Return the (X, Y) coordinate for the center point of the cell that contains the specified text.  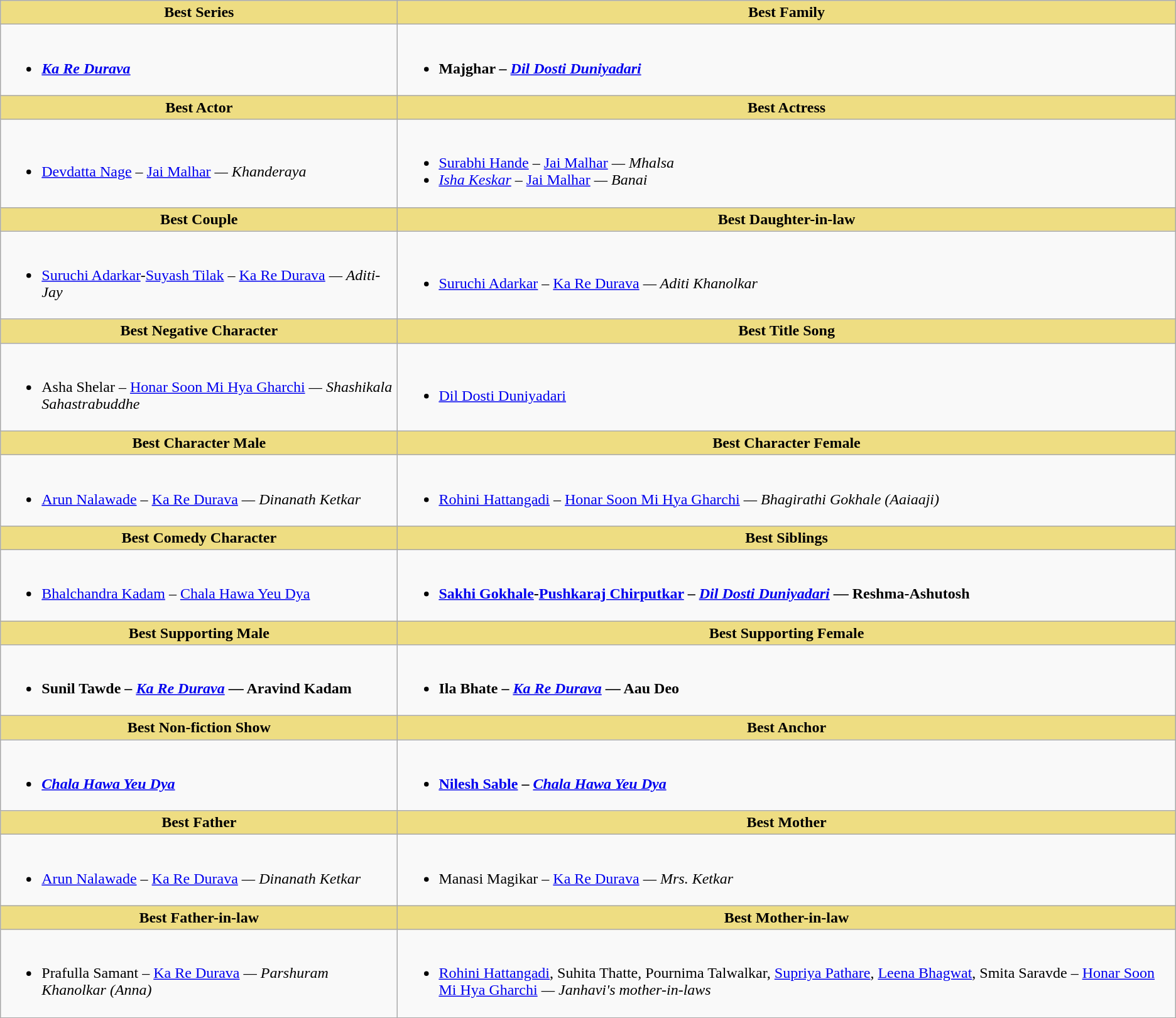
Best Siblings (787, 538)
Best Title Song (787, 331)
Best Series (199, 13)
Best Comedy Character (199, 538)
Suruchi Adarkar – Ka Re Durava — Aditi Khanolkar (787, 275)
Sakhi Gokhale-Pushkaraj Chirputkar – Dil Dosti Duniyadari — Reshma-Ashutosh (787, 585)
Sunil Tawde – Ka Re Durava — Aravind Kadam (199, 681)
Suruchi Adarkar-Suyash Tilak – Ka Re Durava — Aditi-Jay (199, 275)
Best Anchor (787, 728)
Best Actress (787, 107)
Best Supporting Female (787, 632)
Best Daughter-in-law (787, 219)
Best Mother (787, 823)
Best Couple (199, 219)
Chala Hawa Yeu Dya (199, 775)
Best Mother-in-law (787, 918)
Best Family (787, 13)
Asha Shelar – Honar Soon Mi Hya Gharchi — Shashikala Sahastrabuddhe (199, 387)
Best Character Female (787, 443)
Prafulla Samant – Ka Re Durava — Parshuram Khanolkar (Anna) (199, 973)
Best Actor (199, 107)
Dil Dosti Duniyadari (787, 387)
Majghar – Dil Dosti Duniyadari (787, 60)
Rohini Hattangadi – Honar Soon Mi Hya Gharchi — Bhagirathi Gokhale (Aaiaaji) (787, 490)
Best Father (199, 823)
Manasi Magikar – Ka Re Durava — Mrs. Ketkar (787, 870)
Devdatta Nage – Jai Malhar — Khanderaya (199, 163)
Ka Re Durava (199, 60)
Ila Bhate – Ka Re Durava — Aau Deo (787, 681)
Nilesh Sable – Chala Hawa Yeu Dya (787, 775)
Bhalchandra Kadam – Chala Hawa Yeu Dya (199, 585)
Best Father-in-law (199, 918)
Surabhi Hande – Jai Malhar — MhalsaIsha Keskar – Jai Malhar — Banai (787, 163)
Best Negative Character (199, 331)
Best Non-fiction Show (199, 728)
Best Supporting Male (199, 632)
Best Character Male (199, 443)
